Return the (x, y) coordinate for the center point of the cell that contains the specified text.  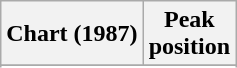
Chart (1987) (72, 34)
Peak position (189, 34)
